Determine the [X, Y] coordinate at the center of the cell enclosing the given text.  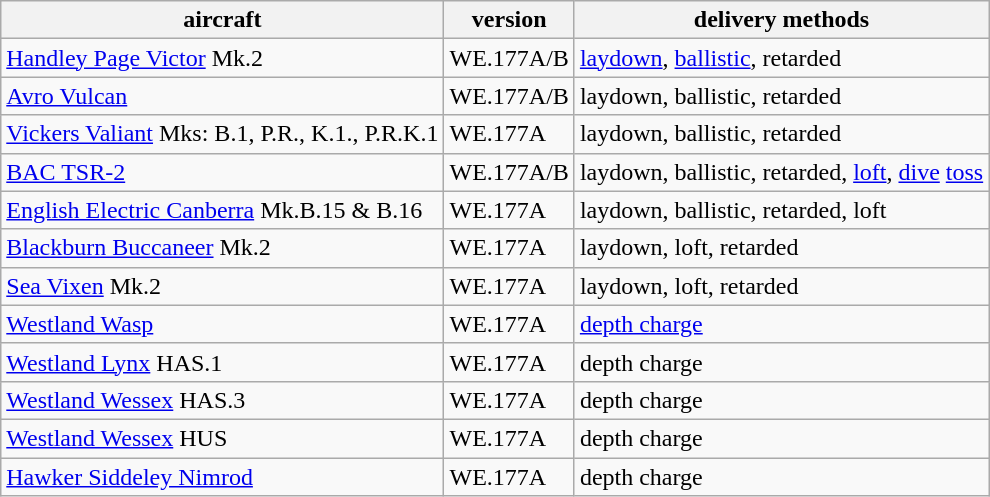
Blackburn Buccaneer Mk.2 [222, 248]
English Electric Canberra Mk.B.15 & B.16 [222, 210]
Westland Wasp [222, 324]
laydown, ballistic, retarded, loft [781, 210]
Westland Wessex HAS.3 [222, 400]
version [509, 20]
Hawker Siddeley Nimrod [222, 477]
Vickers Valiant Mks: B.1, P.R., K.1., P.R.K.1 [222, 134]
Westland Wessex HUS [222, 438]
laydown, ballistic, retarded, loft, dive toss [781, 172]
BAC TSR-2 [222, 172]
Avro Vulcan [222, 96]
aircraft [222, 20]
Westland Lynx HAS.1 [222, 362]
Sea Vixen Mk.2 [222, 286]
delivery methods [781, 20]
Handley Page Victor Mk.2 [222, 58]
